From the cell containing the given text, extract its center point as (X, Y) coordinate. 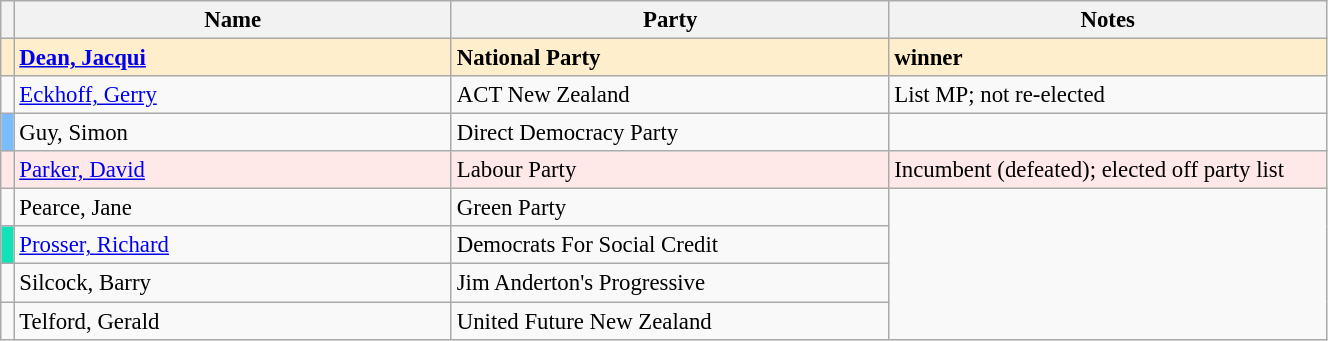
Direct Democracy Party (670, 133)
Name (232, 20)
ACT New Zealand (670, 95)
Parker, David (232, 170)
Telford, Gerald (232, 321)
Democrats For Social Credit (670, 245)
Incumbent (defeated); elected off party list (1108, 170)
Silcock, Barry (232, 283)
winner (1108, 58)
Labour Party (670, 170)
List MP; not re-elected (1108, 95)
Eckhoff, Gerry (232, 95)
Guy, Simon (232, 133)
National Party (670, 58)
Dean, Jacqui (232, 58)
Notes (1108, 20)
Party (670, 20)
United Future New Zealand (670, 321)
Pearce, Jane (232, 208)
Jim Anderton's Progressive (670, 283)
Green Party (670, 208)
Prosser, Richard (232, 245)
